Find where the given text appears and provide that cell's center as (x, y) coordinate. 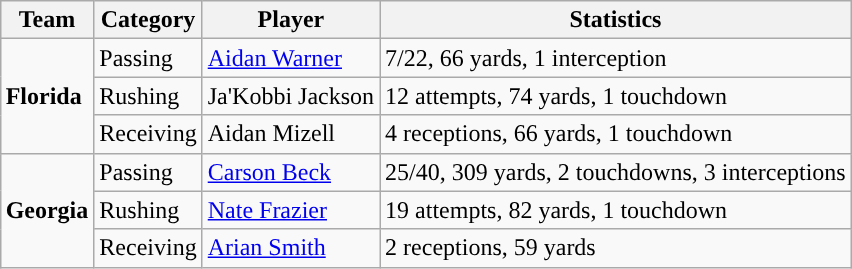
Nate Frazier (290, 210)
19 attempts, 82 yards, 1 touchdown (616, 210)
4 receptions, 66 yards, 1 touchdown (616, 134)
12 attempts, 74 yards, 1 touchdown (616, 96)
Florida (47, 96)
Statistics (616, 20)
25/40, 309 yards, 2 touchdowns, 3 interceptions (616, 172)
Player (290, 20)
7/22, 66 yards, 1 interception (616, 58)
Category (148, 20)
Aidan Warner (290, 58)
Georgia (47, 210)
Aidan Mizell (290, 134)
Carson Beck (290, 172)
2 receptions, 59 yards (616, 248)
Team (47, 20)
Ja'Kobbi Jackson (290, 96)
Arian Smith (290, 248)
